Determine the (X, Y) coordinate at the center of the cell enclosing the given text.  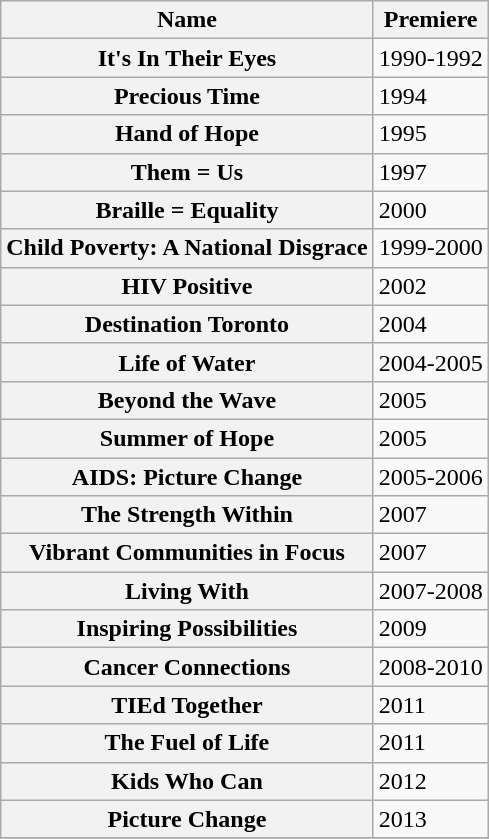
Premiere (430, 20)
Child Poverty: A National Disgrace (187, 248)
1999-2000 (430, 248)
1994 (430, 96)
Life of Water (187, 362)
TIEd Together (187, 705)
Name (187, 20)
2004 (430, 324)
The Strength Within (187, 515)
Vibrant Communities in Focus (187, 553)
Them = Us (187, 172)
1990-1992 (430, 58)
Precious Time (187, 96)
Picture Change (187, 819)
2009 (430, 629)
The Fuel of Life (187, 743)
Summer of Hope (187, 438)
2000 (430, 210)
Destination Toronto (187, 324)
It's In Their Eyes (187, 58)
Inspiring Possibilities (187, 629)
1997 (430, 172)
Beyond the Wave (187, 400)
Kids Who Can (187, 781)
2013 (430, 819)
2004-2005 (430, 362)
2007-2008 (430, 591)
Living With (187, 591)
Braille = Equality (187, 210)
2002 (430, 286)
2005-2006 (430, 477)
2008-2010 (430, 667)
Hand of Hope (187, 134)
1995 (430, 134)
Cancer Connections (187, 667)
HIV Positive (187, 286)
AIDS: Picture Change (187, 477)
2012 (430, 781)
